Find where the given text appears and provide that cell's center as [X, Y] coordinate. 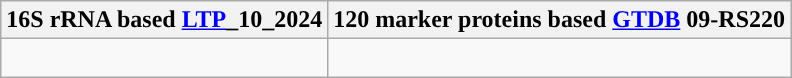
120 marker proteins based GTDB 09-RS220 [560, 20]
16S rRNA based LTP_10_2024 [164, 20]
